From the cell containing the given text, extract its center point as (X, Y) coordinate. 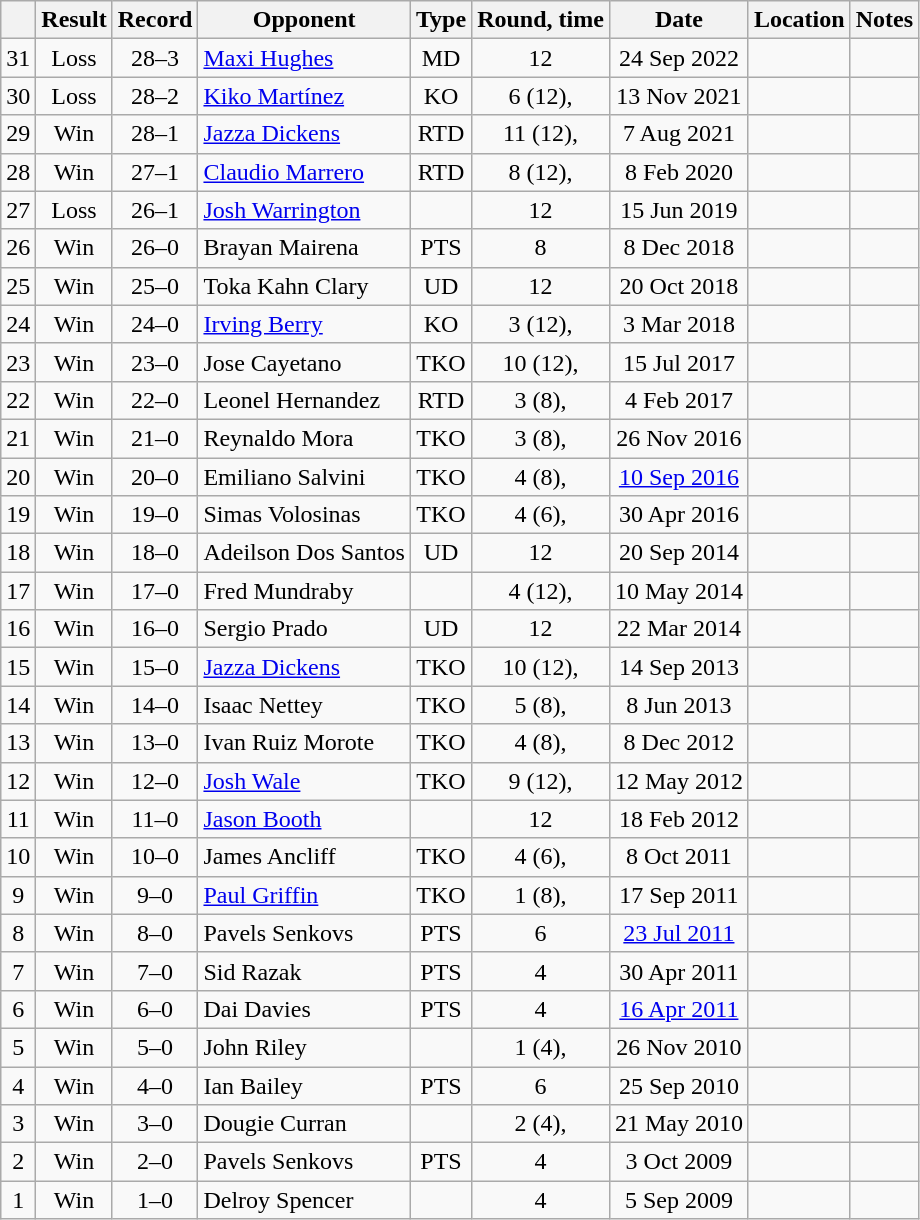
7–0 (155, 971)
1 (18, 1200)
17–0 (155, 591)
7 (18, 971)
26 Nov 2010 (678, 1047)
15 Jul 2017 (678, 362)
2 (4), (541, 1124)
5–0 (155, 1047)
11–0 (155, 819)
20 Sep 2014 (678, 553)
26–0 (155, 248)
20 Oct 2018 (678, 286)
25 (18, 286)
Josh Wale (304, 781)
Emiliano Salvini (304, 477)
Isaac Nettey (304, 705)
19–0 (155, 515)
26–1 (155, 210)
Opponent (304, 20)
Brayan Mairena (304, 248)
8 Oct 2011 (678, 857)
24–0 (155, 324)
Round, time (541, 20)
Date (678, 20)
16–0 (155, 629)
22–0 (155, 400)
Notes (884, 20)
Dougie Curran (304, 1124)
18 Feb 2012 (678, 819)
28–2 (155, 96)
15 Jun 2019 (678, 210)
27–1 (155, 172)
Jason Booth (304, 819)
Paul Griffin (304, 895)
Record (155, 20)
Location (799, 20)
22 Mar 2014 (678, 629)
3 Oct 2009 (678, 1162)
19 (18, 515)
4–0 (155, 1085)
8 (12), (541, 172)
23 Jul 2011 (678, 933)
1 (8), (541, 895)
28–3 (155, 58)
Sergio Prado (304, 629)
7 Aug 2021 (678, 134)
Leonel Hernandez (304, 400)
13–0 (155, 743)
Type (440, 20)
9 (18, 895)
3 (18, 1124)
Jose Cayetano (304, 362)
9 (12), (541, 781)
28–1 (155, 134)
28 (18, 172)
Toka Kahn Clary (304, 286)
Josh Warrington (304, 210)
17 Sep 2011 (678, 895)
10 Sep 2016 (678, 477)
30 Apr 2011 (678, 971)
8–0 (155, 933)
24 Sep 2022 (678, 58)
30 (18, 96)
23 (18, 362)
3 (12), (541, 324)
1–0 (155, 1200)
17 (18, 591)
8 Feb 2020 (678, 172)
23–0 (155, 362)
16 Apr 2011 (678, 1009)
8 Dec 2012 (678, 743)
Claudio Marrero (304, 172)
16 (18, 629)
Simas Volosinas (304, 515)
12–0 (155, 781)
25–0 (155, 286)
Maxi Hughes (304, 58)
MD (440, 58)
14–0 (155, 705)
3 Mar 2018 (678, 324)
Fred Mundraby (304, 591)
Dai Davies (304, 1009)
3–0 (155, 1124)
8 Jun 2013 (678, 705)
Delroy Spencer (304, 1200)
5 Sep 2009 (678, 1200)
Ivan Ruiz Morote (304, 743)
15–0 (155, 667)
10–0 (155, 857)
5 (8), (541, 705)
21–0 (155, 438)
James Ancliff (304, 857)
12 May 2012 (678, 781)
21 May 2010 (678, 1124)
13 (18, 743)
18–0 (155, 553)
Irving Berry (304, 324)
21 (18, 438)
Result (74, 20)
Kiko Martínez (304, 96)
26 (18, 248)
14 Sep 2013 (678, 667)
John Riley (304, 1047)
30 Apr 2016 (678, 515)
4 Feb 2017 (678, 400)
6 (12), (541, 96)
20–0 (155, 477)
11 (18, 819)
Reynaldo Mora (304, 438)
2 (18, 1162)
13 Nov 2021 (678, 96)
11 (12), (541, 134)
31 (18, 58)
1 (4), (541, 1047)
24 (18, 324)
22 (18, 400)
2–0 (155, 1162)
15 (18, 667)
9–0 (155, 895)
18 (18, 553)
20 (18, 477)
26 Nov 2016 (678, 438)
8 Dec 2018 (678, 248)
Ian Bailey (304, 1085)
Adeilson Dos Santos (304, 553)
4 (12), (541, 591)
27 (18, 210)
6–0 (155, 1009)
29 (18, 134)
10 (18, 857)
14 (18, 705)
Sid Razak (304, 971)
5 (18, 1047)
10 May 2014 (678, 591)
25 Sep 2010 (678, 1085)
